Return (X, Y) of the center of cell containing provided text 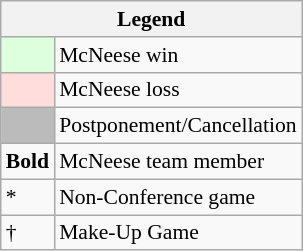
McNeese loss (178, 90)
Postponement/Cancellation (178, 126)
McNeese win (178, 55)
Non-Conference game (178, 197)
McNeese team member (178, 162)
Make-Up Game (178, 233)
Legend (152, 19)
* (28, 197)
Bold (28, 162)
† (28, 233)
